Provide the [x, y] coordinate of the cell's center where the given text is located.  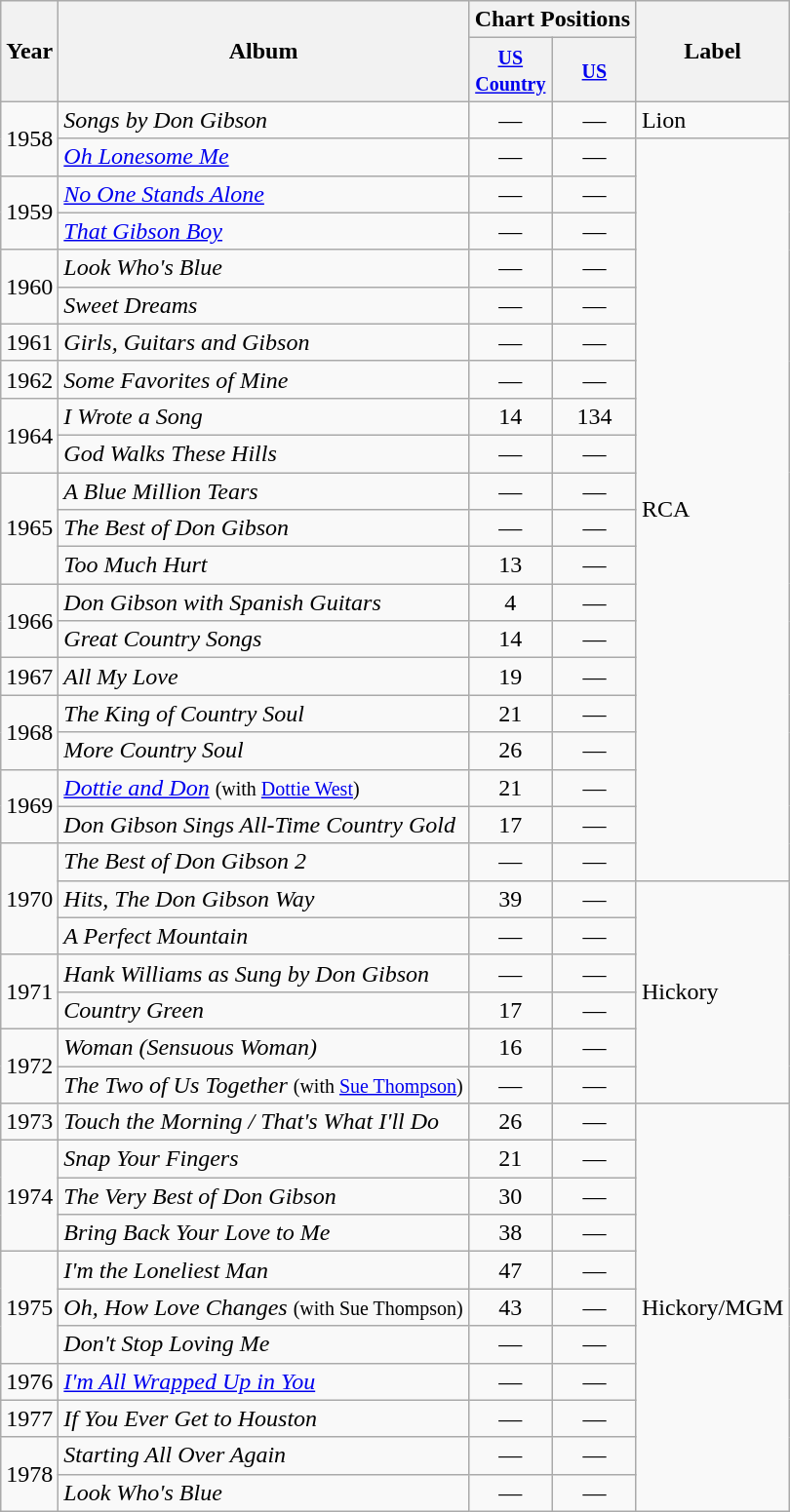
Sweet Dreams [263, 305]
Touch the Morning / That's What I'll Do [263, 1122]
Hits, The Don Gibson Way [263, 899]
134 [594, 416]
1973 [29, 1122]
1972 [29, 1066]
38 [510, 1233]
39 [510, 899]
47 [510, 1270]
Dottie and Don (with Dottie West) [263, 788]
US [594, 70]
Don't Stop Loving Me [263, 1344]
Snap Your Fingers [263, 1159]
RCA [712, 509]
1964 [29, 435]
Oh Lonesome Me [263, 157]
I'm All Wrapped Up in You [263, 1381]
1962 [29, 379]
The Very Best of Don Gibson [263, 1196]
1978 [29, 1474]
Label [712, 51]
I Wrote a Song [263, 416]
Songs by Don Gibson [263, 120]
Year [29, 51]
1968 [29, 732]
God Walks These Hills [263, 453]
1961 [29, 342]
1959 [29, 213]
That Gibson Boy [263, 231]
Chart Positions [552, 19]
Woman (Sensuous Woman) [263, 1047]
If You Ever Get to Houston [263, 1418]
Don Gibson with Spanish Guitars [263, 602]
A Blue Million Tears [263, 490]
1965 [29, 527]
Hickory/MGM [712, 1308]
1970 [29, 899]
1976 [29, 1381]
Don Gibson Sings All-Time Country Gold [263, 825]
Too Much Hurt [263, 565]
1974 [29, 1196]
1971 [29, 991]
The Two of Us Together (with Sue Thompson) [263, 1085]
1958 [29, 138]
13 [510, 565]
16 [510, 1047]
US Country [510, 70]
30 [510, 1196]
1977 [29, 1418]
The Best of Don Gibson [263, 528]
1960 [29, 287]
Girls, Guitars and Gibson [263, 342]
Country Green [263, 1010]
19 [510, 677]
1966 [29, 621]
Great Country Songs [263, 640]
Starting All Over Again [263, 1455]
Oh, How Love Changes (with Sue Thompson) [263, 1307]
Some Favorites of Mine [263, 379]
Bring Back Your Love to Me [263, 1233]
43 [510, 1307]
More Country Soul [263, 751]
All My Love [263, 677]
1967 [29, 677]
Hank Williams as Sung by Don Gibson [263, 973]
No One Stands Alone [263, 194]
A Perfect Mountain [263, 936]
Album [263, 51]
1975 [29, 1307]
I'm the Loneliest Man [263, 1270]
The King of Country Soul [263, 714]
The Best of Don Gibson 2 [263, 862]
Hickory [712, 991]
Lion [712, 120]
1969 [29, 806]
4 [510, 602]
